Provide the [X, Y] coordinate of the cell's center where the given text is located.  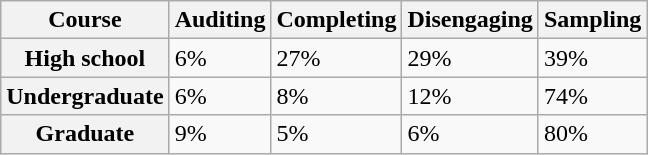
74% [592, 96]
39% [592, 58]
5% [336, 134]
Auditing [220, 20]
8% [336, 96]
High school [85, 58]
Undergraduate [85, 96]
12% [470, 96]
Graduate [85, 134]
Disengaging [470, 20]
Course [85, 20]
29% [470, 58]
Completing [336, 20]
Sampling [592, 20]
9% [220, 134]
80% [592, 134]
27% [336, 58]
